From the cell containing the given text, extract its center point as [x, y] coordinate. 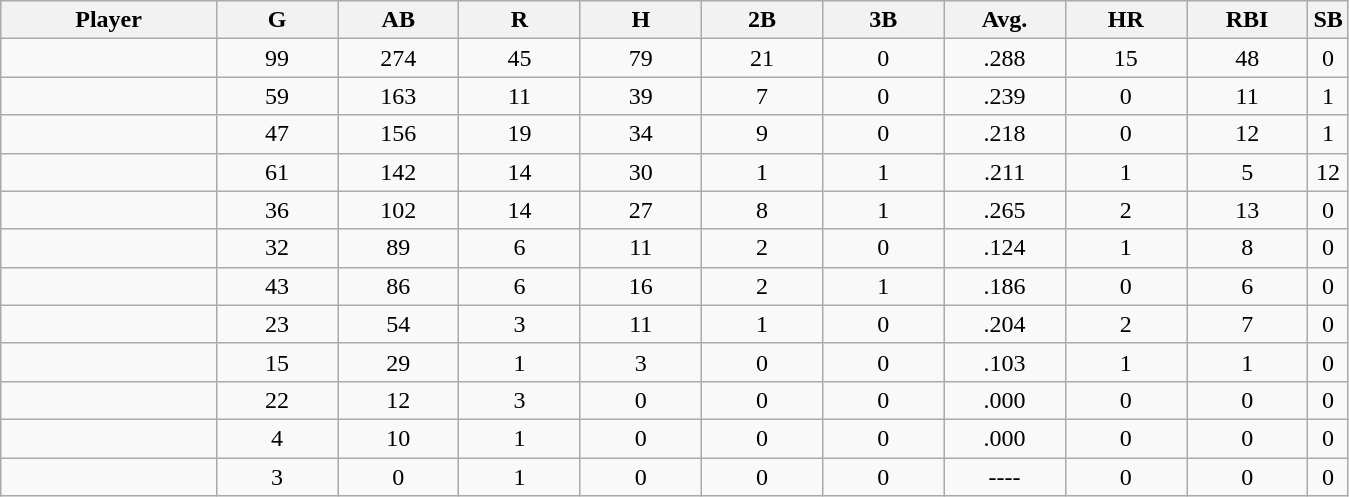
.218 [1004, 134]
163 [398, 96]
34 [640, 134]
.211 [1004, 172]
.124 [1004, 248]
86 [398, 286]
H [640, 20]
4 [276, 438]
61 [276, 172]
16 [640, 286]
47 [276, 134]
Player [109, 20]
30 [640, 172]
19 [520, 134]
54 [398, 324]
48 [1246, 58]
.186 [1004, 286]
99 [276, 58]
156 [398, 134]
22 [276, 400]
23 [276, 324]
3B [884, 20]
2B [762, 20]
45 [520, 58]
5 [1246, 172]
.239 [1004, 96]
102 [398, 210]
59 [276, 96]
13 [1246, 210]
SB [1328, 20]
G [276, 20]
.288 [1004, 58]
27 [640, 210]
9 [762, 134]
.103 [1004, 362]
36 [276, 210]
.265 [1004, 210]
Avg. [1004, 20]
43 [276, 286]
HR [1126, 20]
AB [398, 20]
32 [276, 248]
10 [398, 438]
79 [640, 58]
142 [398, 172]
274 [398, 58]
RBI [1246, 20]
---- [1004, 477]
29 [398, 362]
R [520, 20]
21 [762, 58]
89 [398, 248]
39 [640, 96]
.204 [1004, 324]
